Output the [X, Y] coordinate of the center of the cell containing the given text.  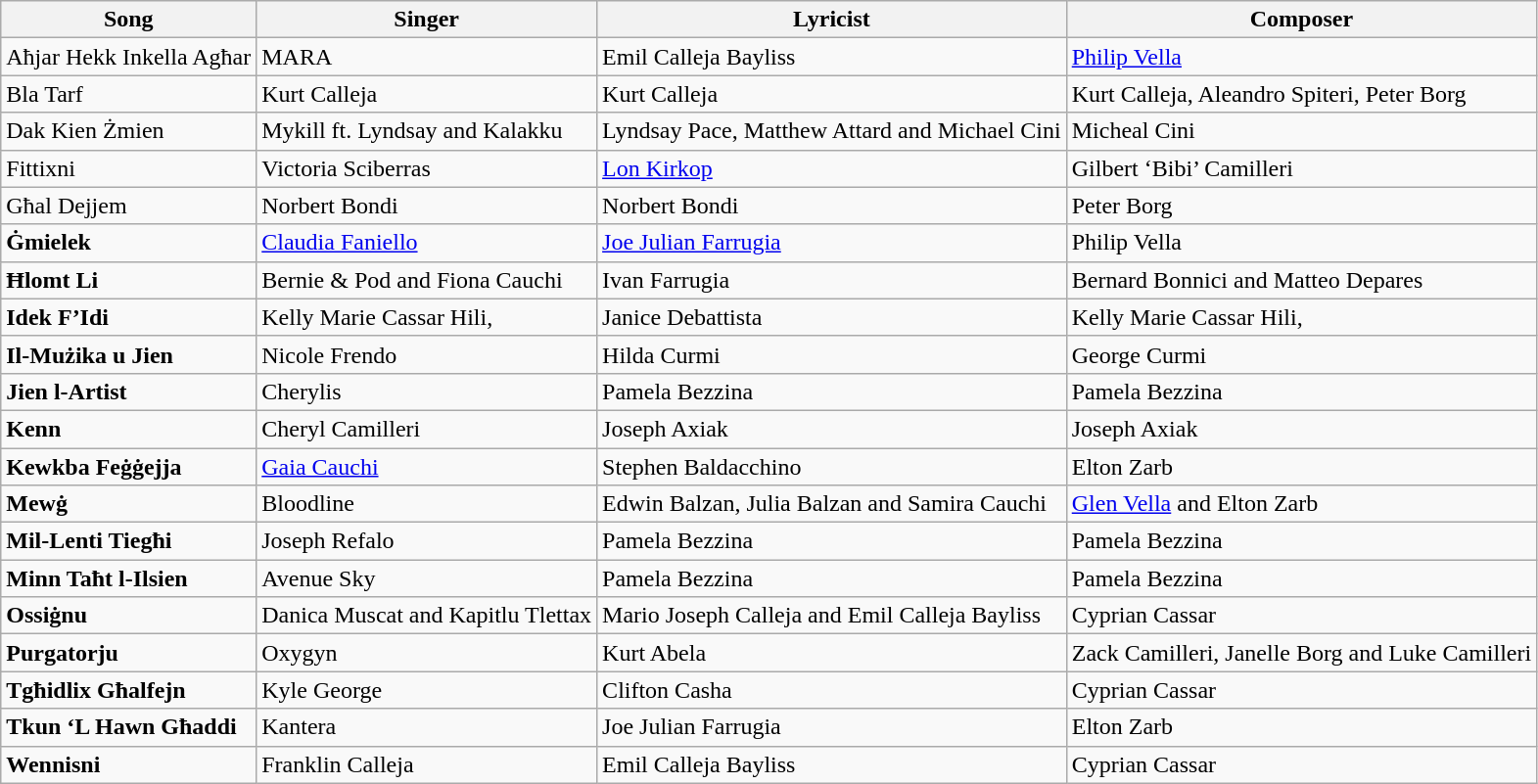
Bernie & Pod and Fiona Cauchi [427, 280]
Joseph Refalo [427, 541]
Bloodline [427, 504]
Gilbert ‘Bibi’ Camilleri [1301, 168]
George Curmi [1301, 354]
Mario Joseph Calleja and Emil Calleja Bayliss [832, 616]
Oxygyn [427, 653]
Bla Tarf [129, 94]
Mykill ft. Lyndsay and Kalakku [427, 131]
Kurt Abela [832, 653]
Mewġ [129, 504]
Ivan Farrugia [832, 280]
Claudia Faniello [427, 243]
MARA [427, 57]
Glen Vella and Elton Zarb [1301, 504]
Kyle George [427, 690]
Bernard Bonnici and Matteo Depares [1301, 280]
Cherylis [427, 392]
Lyndsay Pace, Matthew Attard and Michael Cini [832, 131]
Song [129, 20]
Purgatorju [129, 653]
Lon Kirkop [832, 168]
Victoria Sciberras [427, 168]
Wennisni [129, 764]
Tkun ‘L Hawn Għaddi [129, 727]
Nicole Frendo [427, 354]
Zack Camilleri, Janelle Borg and Luke Camilleri [1301, 653]
Ossiġnu [129, 616]
Edwin Balzan, Julia Balzan and Samira Cauchi [832, 504]
Ġmielek [129, 243]
Cheryl Camilleri [427, 429]
Kewkba Feġġejja [129, 467]
Avenue Sky [427, 578]
Clifton Casha [832, 690]
Idek F’Idi [129, 317]
Minn Taħt l-Ilsien [129, 578]
Tgħidlix Għalfejn [129, 690]
Janice Debattista [832, 317]
Danica Muscat and Kapitlu Tlettax [427, 616]
Micheal Cini [1301, 131]
Gaia Cauchi [427, 467]
Peter Borg [1301, 206]
Franklin Calleja [427, 764]
Kurt Calleja, Aleandro Spiteri, Peter Borg [1301, 94]
Singer [427, 20]
Mil-Lenti Tiegħi [129, 541]
Il-Mużika u Jien [129, 354]
Aħjar Hekk Inkella Agħar [129, 57]
Ħlomt Li [129, 280]
Kantera [427, 727]
Hilda Curmi [832, 354]
Stephen Baldacchino [832, 467]
Għal Dejjem [129, 206]
Kenn [129, 429]
Composer [1301, 20]
Fittixni [129, 168]
Jien l-Artist [129, 392]
Dak Kien Żmien [129, 131]
Lyricist [832, 20]
